Return (X, Y) of the center of cell containing provided text 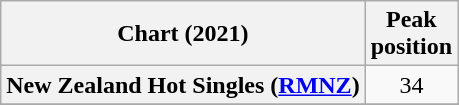
Chart (2021) (183, 34)
Peakposition (411, 34)
34 (411, 85)
New Zealand Hot Singles (RMNZ) (183, 85)
